Scan for the cell matching the given text and deliver its (X, Y) coordinate at center. 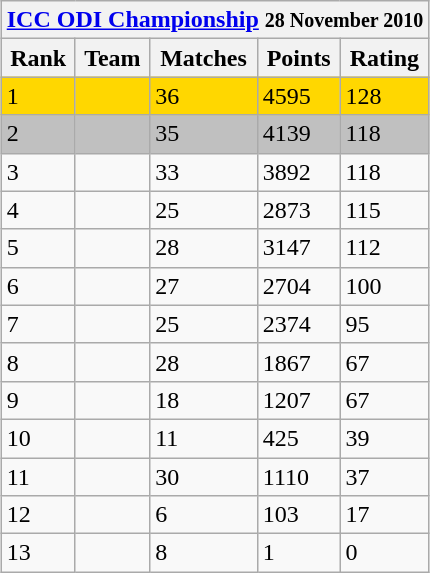
33 (204, 172)
10 (38, 438)
95 (384, 324)
4139 (298, 134)
2704 (298, 286)
3 (38, 172)
5 (38, 248)
7 (38, 324)
112 (384, 248)
100 (384, 286)
3892 (298, 172)
30 (204, 477)
3147 (298, 248)
103 (298, 515)
35 (204, 134)
0 (384, 553)
17 (384, 515)
36 (204, 96)
1110 (298, 477)
Matches (204, 58)
Rating (384, 58)
1207 (298, 400)
425 (298, 438)
Team (112, 58)
9 (38, 400)
12 (38, 515)
128 (384, 96)
39 (384, 438)
13 (38, 553)
37 (384, 477)
1867 (298, 362)
27 (204, 286)
4 (38, 210)
2 (38, 134)
18 (204, 400)
115 (384, 210)
4595 (298, 96)
ICC ODI Championship 28 November 2010 (215, 20)
Rank (38, 58)
Points (298, 58)
2374 (298, 324)
2873 (298, 210)
